Extract the (x, y) coordinate from the center of the cell holding the provided text.  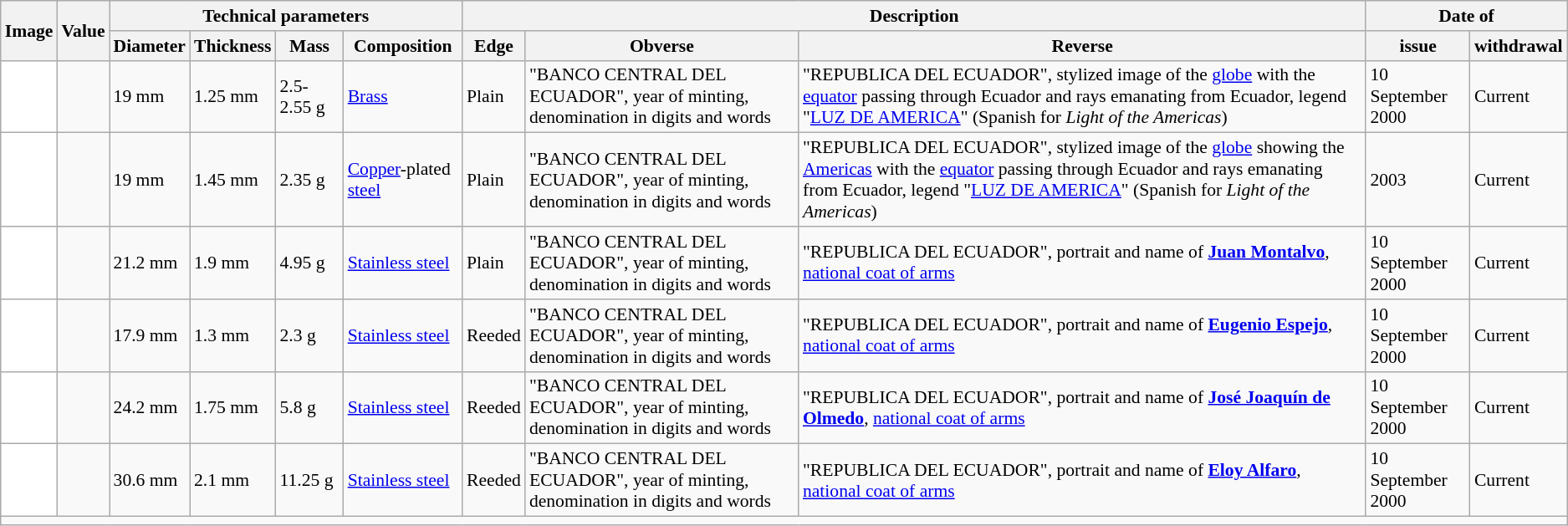
Composition (403, 46)
2.3 g (309, 336)
"REPUBLICA DEL ECUADOR", portrait and name of José Joaquín de Olmedo, national coat of arms (1082, 408)
21.2 mm (150, 263)
Value (83, 30)
"REPUBLICA DEL ECUADOR", portrait and name of Eugenio Espejo, national coat of arms (1082, 336)
1.9 mm (232, 263)
Brass (403, 97)
Technical parameters (286, 16)
Obverse (662, 46)
1.45 mm (232, 180)
withdrawal (1519, 46)
Copper-plated steel (403, 180)
issue (1417, 46)
4.95 g (309, 263)
2.35 g (309, 180)
30.6 mm (150, 480)
2.1 mm (232, 480)
11.25 g (309, 480)
1.25 mm (232, 97)
1.75 mm (232, 408)
Diameter (150, 46)
24.2 mm (150, 408)
1.3 mm (232, 336)
Mass (309, 46)
Description (914, 16)
Thickness (232, 46)
2.5-2.55 g (309, 97)
Date of (1466, 16)
5.8 g (309, 408)
Reverse (1082, 46)
Image (29, 30)
"REPUBLICA DEL ECUADOR", portrait and name of Juan Montalvo, national coat of arms (1082, 263)
2003 (1417, 180)
17.9 mm (150, 336)
Edge (493, 46)
"REPUBLICA DEL ECUADOR", portrait and name of Eloy Alfaro, national coat of arms (1082, 480)
